Capture the cell that displays the provided text and extract its (X, Y) central coordinate. 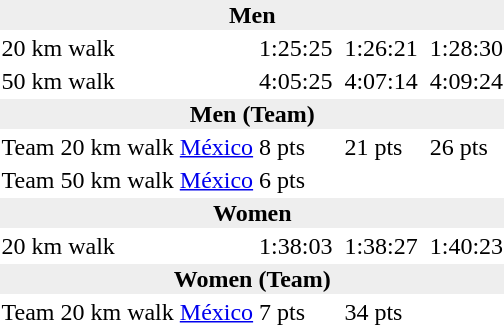
6 pts (296, 180)
21 pts (381, 147)
8 pts (296, 147)
50 km walk (88, 81)
1:40:23 (466, 246)
26 pts (466, 147)
1:38:03 (296, 246)
4:09:24 (466, 81)
1:28:30 (466, 48)
Team 50 km walk (88, 180)
4:05:25 (296, 81)
4:07:14 (381, 81)
1:38:27 (381, 246)
1:25:25 (296, 48)
Team 20 km walk (88, 147)
1:26:21 (381, 48)
